Detect which cell encompasses the target text, then output its (x, y) center coordinate. 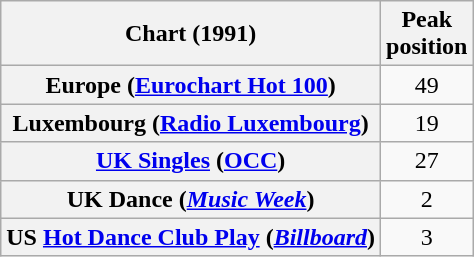
27 (427, 161)
19 (427, 123)
UK Singles (OCC) (191, 161)
US Hot Dance Club Play (Billboard) (191, 237)
Chart (1991) (191, 34)
Luxembourg (Radio Luxembourg) (191, 123)
Europe (Eurochart Hot 100) (191, 85)
2 (427, 199)
3 (427, 237)
49 (427, 85)
UK Dance (Music Week) (191, 199)
Peakposition (427, 34)
